Find where the given text appears and provide that cell's center as (x, y) coordinate. 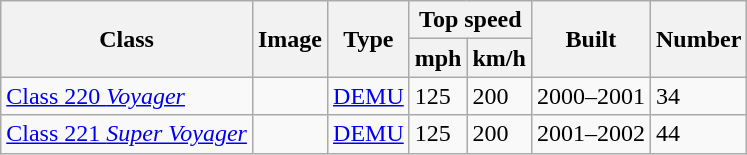
44 (698, 134)
Built (590, 39)
mph (438, 58)
Number (698, 39)
34 (698, 96)
Type (369, 39)
2001–2002 (590, 134)
Image (290, 39)
Class 221 Super Voyager (127, 134)
Top speed (470, 20)
Class 220 Voyager (127, 96)
Class (127, 39)
km/h (499, 58)
2000–2001 (590, 96)
